Return (X, Y) of the center of cell containing provided text 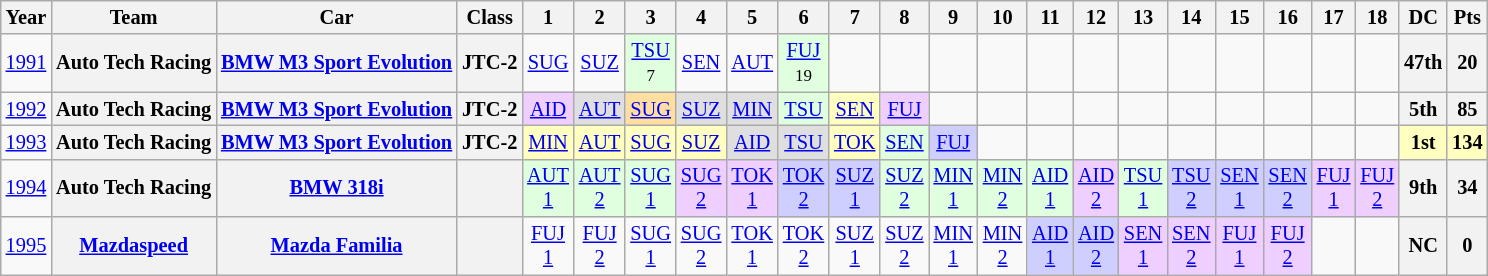
AUT1 (548, 188)
1994 (26, 188)
6 (804, 17)
34 (1467, 188)
20 (1467, 63)
16 (1288, 17)
DC (1423, 17)
13 (1143, 17)
17 (1334, 17)
Mazda Familia (336, 246)
7 (854, 17)
Pts (1467, 17)
1991 (26, 63)
Year (26, 17)
NC (1423, 246)
TSU7 (650, 63)
TSU2 (1191, 188)
4 (701, 17)
10 (1002, 17)
Mazdaspeed (134, 246)
1995 (26, 246)
BMW 318i (336, 188)
TSU1 (1143, 188)
9 (954, 17)
TOK (854, 142)
9th (1423, 188)
3 (650, 17)
AUT2 (600, 188)
Car (336, 17)
Class (490, 17)
FUJ19 (804, 63)
12 (1096, 17)
134 (1467, 142)
15 (1239, 17)
1992 (26, 109)
14 (1191, 17)
2 (600, 17)
1st (1423, 142)
85 (1467, 109)
47th (1423, 63)
5th (1423, 109)
5 (752, 17)
Team (134, 17)
1 (548, 17)
0 (1467, 246)
1993 (26, 142)
8 (904, 17)
18 (1377, 17)
11 (1050, 17)
